Pinpoint the cell where the given text exists, returning its (x, y) midpoint coordinate. 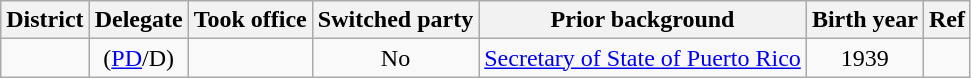
Delegate (138, 20)
Prior background (643, 20)
District (45, 20)
No (395, 58)
Birth year (864, 20)
Switched party (395, 20)
1939 (864, 58)
Took office (250, 20)
(PD/D) (138, 58)
Secretary of State of Puerto Rico (643, 58)
Ref (946, 20)
